Return the [X, Y] coordinate for the center point of the cell that contains the specified text.  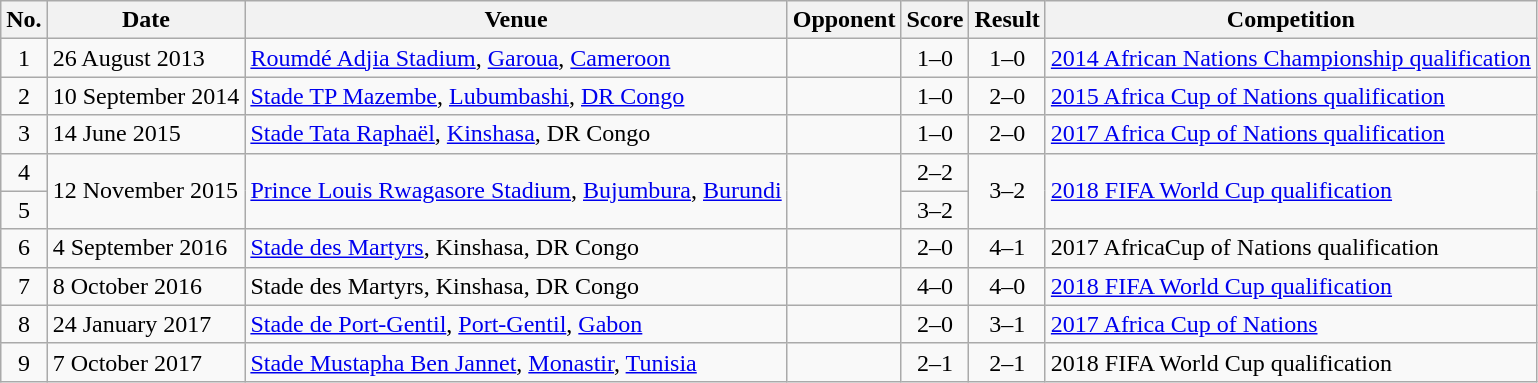
Stade Tata Raphaël, Kinshasa, DR Congo [516, 134]
7 [24, 286]
2015 Africa Cup of Nations qualification [1290, 96]
4 [24, 172]
Roumdé Adjia Stadium, Garoua, Cameroon [516, 58]
3 [24, 134]
Stade de Port-Gentil, Port-Gentil, Gabon [516, 324]
14 June 2015 [146, 134]
2017 Africa Cup of Nations qualification [1290, 134]
Result [1007, 20]
Venue [516, 20]
2017 Africa Cup of Nations [1290, 324]
Date [146, 20]
Competition [1290, 20]
Opponent [844, 20]
1 [24, 58]
2017 AfricaCup of Nations qualification [1290, 248]
Score [935, 20]
6 [24, 248]
Stade TP Mazembe, Lubumbashi, DR Congo [516, 96]
No. [24, 20]
26 August 2013 [146, 58]
4–1 [1007, 248]
24 January 2017 [146, 324]
3–1 [1007, 324]
2 [24, 96]
8 October 2016 [146, 286]
Stade Mustapha Ben Jannet, Monastir, Tunisia [516, 362]
9 [24, 362]
12 November 2015 [146, 191]
2–2 [935, 172]
7 October 2017 [146, 362]
4 September 2016 [146, 248]
10 September 2014 [146, 96]
Prince Louis Rwagasore Stadium, Bujumbura, Burundi [516, 191]
2014 African Nations Championship qualification [1290, 58]
5 [24, 210]
8 [24, 324]
